Identify which cell holds the provided text, then report its (x, y) central coordinate. 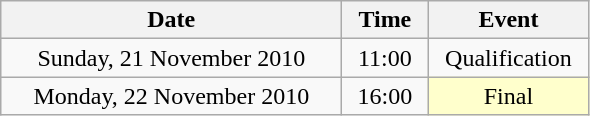
Monday, 22 November 2010 (172, 96)
11:00 (385, 58)
Event (508, 20)
Qualification (508, 58)
Date (172, 20)
Sunday, 21 November 2010 (172, 58)
16:00 (385, 96)
Time (385, 20)
Final (508, 96)
